Pinpoint the cell where the given text exists, returning its (x, y) midpoint coordinate. 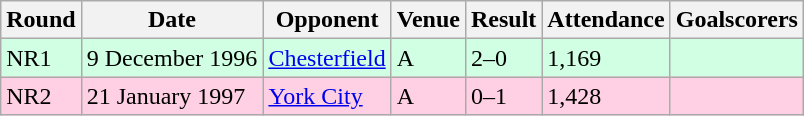
York City (327, 96)
1,169 (606, 58)
Date (172, 20)
NR1 (41, 58)
21 January 1997 (172, 96)
2–0 (503, 58)
Chesterfield (327, 58)
9 December 1996 (172, 58)
Round (41, 20)
Opponent (327, 20)
Venue (428, 20)
0–1 (503, 96)
Result (503, 20)
Goalscorers (736, 20)
NR2 (41, 96)
1,428 (606, 96)
Attendance (606, 20)
